Search for the cell housing the specified text and yield its (X, Y) center coordinate. 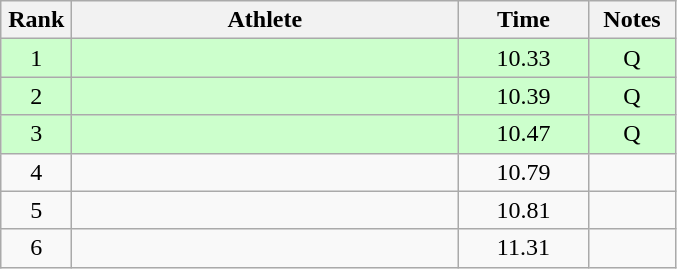
5 (36, 210)
Rank (36, 20)
Notes (632, 20)
10.39 (524, 96)
10.47 (524, 134)
11.31 (524, 248)
10.81 (524, 210)
3 (36, 134)
10.79 (524, 172)
10.33 (524, 58)
Time (524, 20)
2 (36, 96)
6 (36, 248)
Athlete (265, 20)
4 (36, 172)
1 (36, 58)
